Find where the given text appears and provide that cell's center as (X, Y) coordinate. 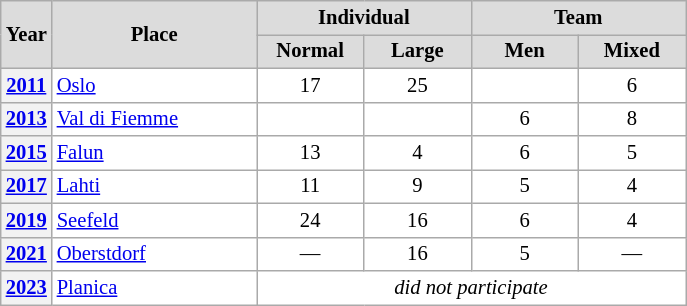
2019 (26, 220)
Lahti (154, 186)
Team (578, 17)
Normal (310, 51)
2013 (26, 119)
Year (26, 34)
Seefeld (154, 220)
11 (310, 186)
Mixed (632, 51)
Falun (154, 153)
2017 (26, 186)
25 (418, 85)
17 (310, 85)
Oslo (154, 85)
Oberstdorf (154, 254)
2021 (26, 254)
13 (310, 153)
Large (418, 51)
Planica (154, 287)
2015 (26, 153)
2011 (26, 85)
Place (154, 34)
2023 (26, 287)
8 (632, 119)
Men (524, 51)
Val di Fiemme (154, 119)
24 (310, 220)
9 (418, 186)
Individual (363, 17)
did not participate (470, 287)
